Return (x, y) of the center of cell containing provided text 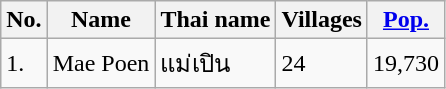
1. (24, 64)
19,730 (406, 64)
Thai name (216, 20)
No. (24, 20)
Villages (322, 20)
แม่เปิน (216, 64)
Mae Poen (101, 64)
Pop. (406, 20)
Name (101, 20)
24 (322, 64)
